From the cell containing the given text, extract its center point as (x, y) coordinate. 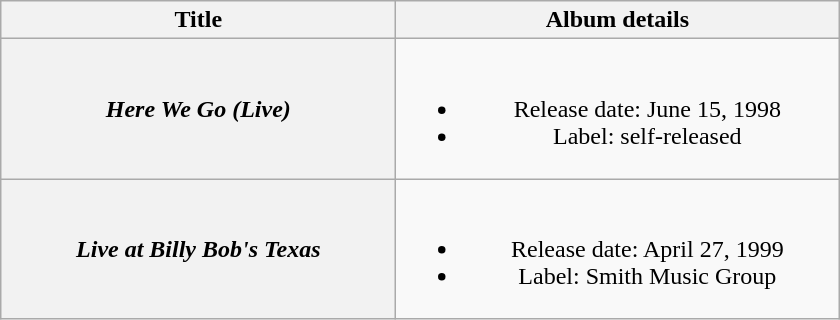
Release date: April 27, 1999Label: Smith Music Group (618, 249)
Title (198, 20)
Here We Go (Live) (198, 109)
Live at Billy Bob's Texas (198, 249)
Album details (618, 20)
Release date: June 15, 1998Label: self-released (618, 109)
